Provide the (x, y) coordinate of the cell's center where the given text is located.  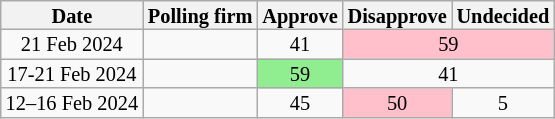
Undecided (504, 14)
5 (504, 102)
12–16 Feb 2024 (72, 102)
45 (300, 102)
50 (398, 102)
Approve (300, 14)
Polling firm (200, 14)
Date (72, 14)
21 Feb 2024 (72, 44)
17-21 Feb 2024 (72, 74)
Disapprove (398, 14)
